Output the [x, y] coordinate of the center of the cell containing the given text.  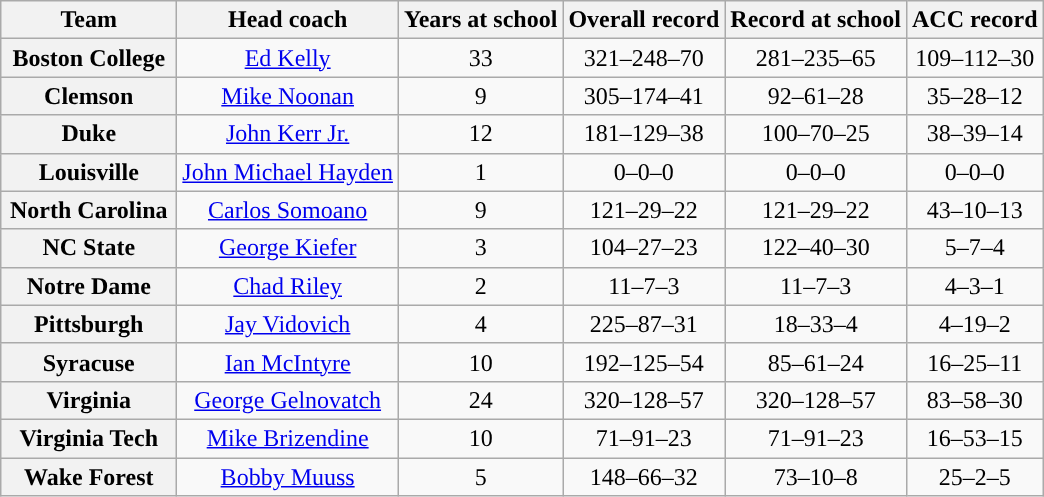
43–10–13 [974, 210]
225–87–31 [644, 324]
Syracuse [89, 362]
100–70–25 [816, 134]
3 [480, 248]
18–33–4 [816, 324]
Head coach [288, 20]
NC State [89, 248]
2 [480, 286]
83–58–30 [974, 400]
Bobby Muuss [288, 477]
Years at school [480, 20]
John Michael Hayden [288, 172]
122–40–30 [816, 248]
Carlos Somoano [288, 210]
4–19–2 [974, 324]
Ed Kelly [288, 58]
5–7–4 [974, 248]
35–28–12 [974, 96]
Louisville [89, 172]
Notre Dame [89, 286]
Mike Noonan [288, 96]
North Carolina [89, 210]
John Kerr Jr. [288, 134]
George Gelnovatch [288, 400]
24 [480, 400]
Virginia [89, 400]
Overall record [644, 20]
George Kiefer [288, 248]
109–112–30 [974, 58]
1 [480, 172]
305–174–41 [644, 96]
4–3–1 [974, 286]
Team [89, 20]
Boston College [89, 58]
Wake Forest [89, 477]
Chad Riley [288, 286]
85–61–24 [816, 362]
192–125–54 [644, 362]
321–248–70 [644, 58]
25–2–5 [974, 477]
12 [480, 134]
181–129–38 [644, 134]
73–10–8 [816, 477]
Mike Brizendine [288, 438]
Jay Vidovich [288, 324]
4 [480, 324]
Virginia Tech [89, 438]
Clemson [89, 96]
104–27–23 [644, 248]
Ian McIntyre [288, 362]
Duke [89, 134]
148–66–32 [644, 477]
38–39–14 [974, 134]
33 [480, 58]
16–53–15 [974, 438]
16–25–11 [974, 362]
ACC record [974, 20]
92–61–28 [816, 96]
5 [480, 477]
Pittsburgh [89, 324]
281–235–65 [816, 58]
Record at school [816, 20]
